Return [X, Y] of the center of cell containing provided text 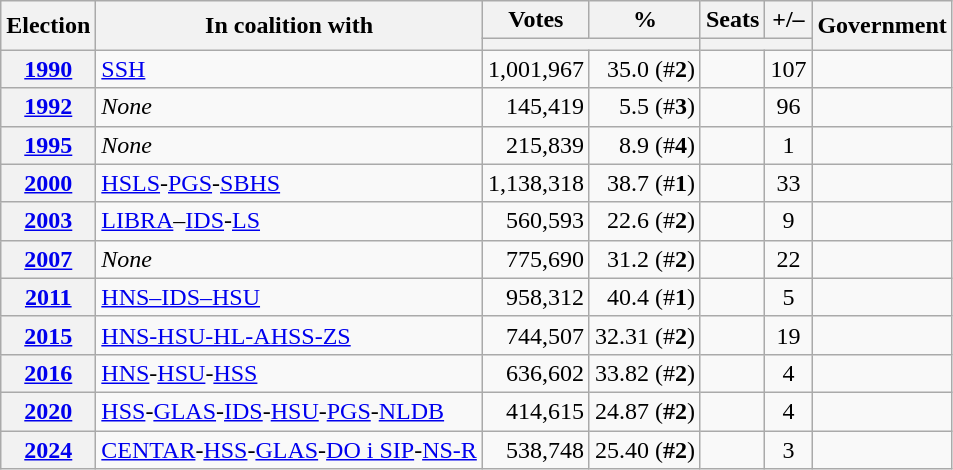
24.87 (#2) [644, 411]
1,138,318 [536, 183]
Seats [732, 20]
19 [788, 335]
HNS-HSU-HL-AHSS-ZS [290, 335]
2024 [48, 449]
775,690 [536, 259]
+/– [788, 20]
25.40 (#2) [644, 449]
Election [48, 26]
35.0 (#2) [644, 69]
32.31 (#2) [644, 335]
1 [788, 145]
Government [882, 26]
9 [788, 221]
2011 [48, 297]
215,839 [536, 145]
636,602 [536, 373]
1,001,967 [536, 69]
1990 [48, 69]
Votes [536, 20]
31.2 (#2) [644, 259]
40.4 (#1) [644, 297]
538,748 [536, 449]
38.7 (#1) [644, 183]
958,312 [536, 297]
145,419 [536, 107]
3 [788, 449]
22 [788, 259]
107 [788, 69]
5.5 (#3) [644, 107]
1995 [48, 145]
CENTAR-HSS-GLAS-DO i SIP-NS-R [290, 449]
8.9 (#4) [644, 145]
2003 [48, 221]
HSS-GLAS-IDS-HSU-PGS-NLDB [290, 411]
HNS-HSU-HSS [290, 373]
22.6 (#2) [644, 221]
2015 [48, 335]
2007 [48, 259]
LIBRA–IDS-LS [290, 221]
33.82 (#2) [644, 373]
414,615 [536, 411]
2000 [48, 183]
744,507 [536, 335]
% [644, 20]
5 [788, 297]
2020 [48, 411]
560,593 [536, 221]
HSLS-PGS-SBHS [290, 183]
HNS–IDS–HSU [290, 297]
1992 [48, 107]
33 [788, 183]
96 [788, 107]
In coalition with [290, 26]
SSH [290, 69]
2016 [48, 373]
